Return the (x, y) coordinate for the center point of the cell that contains the specified text.  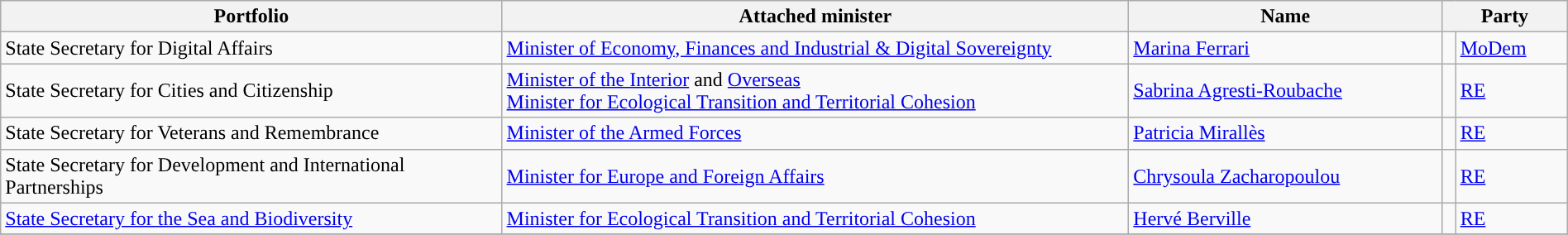
Minister of the Armed Forces (815, 133)
Name (1285, 17)
Party (1505, 17)
Attached minister (815, 17)
State Secretary for the Sea and Biodiversity (251, 218)
State Secretary for Development and International Partnerships (251, 175)
State Secretary for Cities and Citizenship (251, 91)
Hervé Berville (1285, 218)
Patricia Mirallès (1285, 133)
Chrysoula Zacharopoulou (1285, 175)
State Secretary for Digital Affairs (251, 48)
MoDem (1512, 48)
Marina Ferrari (1285, 48)
Minister for Europe and Foreign Affairs (815, 175)
Minister of the Interior and OverseasMinister for Ecological Transition and Territorial Cohesion (815, 91)
Minister for Ecological Transition and Territorial Cohesion (815, 218)
State Secretary for Veterans and Remembrance (251, 133)
Sabrina Agresti-Roubache (1285, 91)
Portfolio (251, 17)
Minister of Economy, Finances and Industrial & Digital Sovereignty (815, 48)
